Scan for the cell matching the given text and deliver its [x, y] coordinate at center. 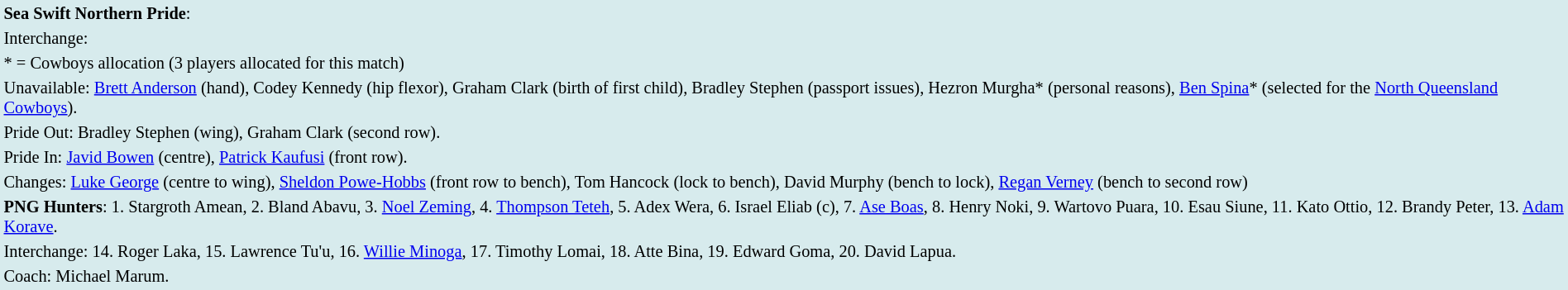
Pride Out: Bradley Stephen (wing), Graham Clark (second row). [784, 132]
Pride In: Javid Bowen (centre), Patrick Kaufusi (front row). [784, 157]
Coach: Michael Marum. [784, 276]
Sea Swift Northern Pride: [784, 13]
Interchange: 14. Roger Laka, 15. Lawrence Tu'u, 16. Willie Minoga, 17. Timothy Lomai, 18. Atte Bina, 19. Edward Goma, 20. David Lapua. [784, 251]
* = Cowboys allocation (3 players allocated for this match) [784, 63]
Interchange: [784, 38]
